Locate the cell with the specified text and output its (x, y) center coordinate. 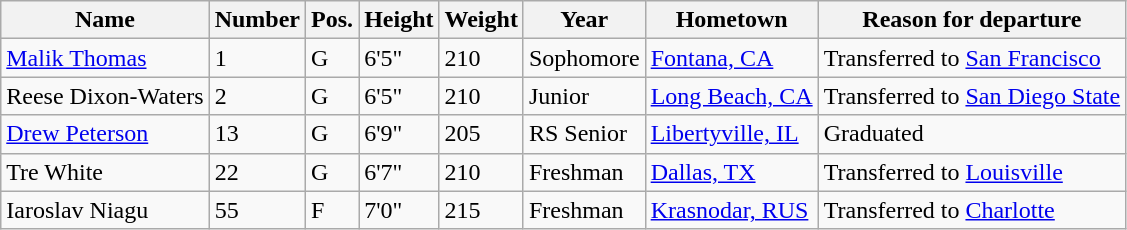
55 (257, 210)
205 (481, 134)
Year (584, 20)
F (332, 210)
Libertyville, IL (732, 134)
Tre White (105, 172)
Dallas, TX (732, 172)
1 (257, 58)
Transferred to Louisville (972, 172)
Junior (584, 96)
Graduated (972, 134)
Krasnodar, RUS (732, 210)
Number (257, 20)
Fontana, CA (732, 58)
6'7" (399, 172)
6'9" (399, 134)
Transferred to San Diego State (972, 96)
Name (105, 20)
Long Beach, CA (732, 96)
Sophomore (584, 58)
215 (481, 210)
Reese Dixon-Waters (105, 96)
Height (399, 20)
2 (257, 96)
Transferred to San Francisco (972, 58)
Drew Peterson (105, 134)
Hometown (732, 20)
Weight (481, 20)
Transferred to Charlotte (972, 210)
Reason for departure (972, 20)
22 (257, 172)
13 (257, 134)
Iaroslav Niagu (105, 210)
RS Senior (584, 134)
Malik Thomas (105, 58)
7'0" (399, 210)
Pos. (332, 20)
